Provide the [x, y] coordinate of the cell's center where the given text is located.  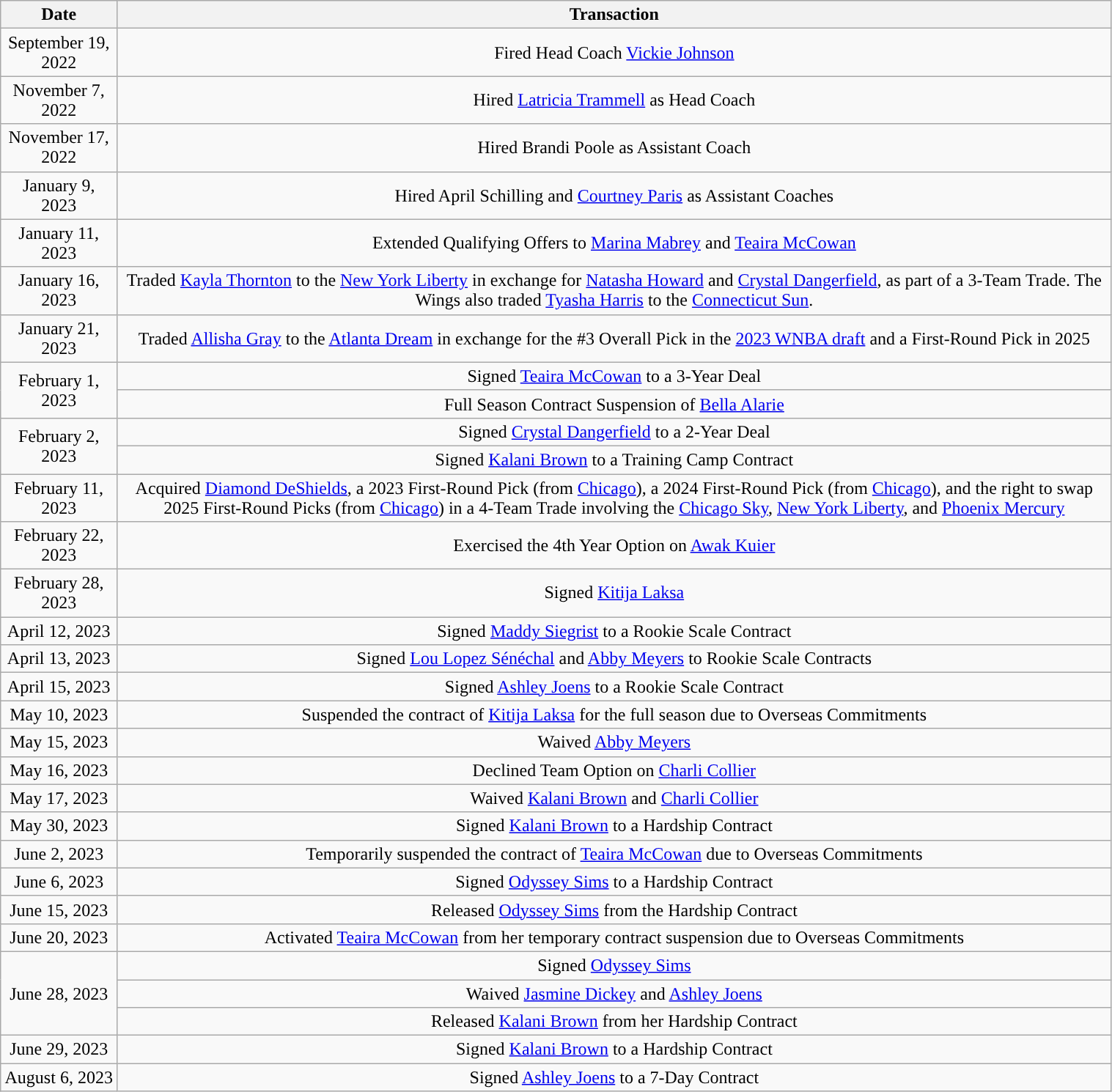
Temporarily suspended the contract of Teaira McCowan due to Overseas Commitments [614, 854]
Signed Ashley Joens to a 7-Day Contract [614, 1077]
January 21, 2023 [59, 339]
January 11, 2023 [59, 243]
Waived Kalani Brown and Charli Collier [614, 798]
June 20, 2023 [59, 937]
Signed Kitija Laksa [614, 594]
February 11, 2023 [59, 497]
Full Season Contract Suspension of Bella Alarie [614, 404]
May 30, 2023 [59, 826]
February 2, 2023 [59, 446]
January 16, 2023 [59, 290]
May 10, 2023 [59, 715]
May 15, 2023 [59, 742]
Signed Teaira McCowan to a 3-Year Deal [614, 376]
June 29, 2023 [59, 1049]
November 7, 2022 [59, 100]
Waived Abby Meyers [614, 742]
Signed Lou Lopez Sénéchal and Abby Meyers to Rookie Scale Contracts [614, 659]
Released Kalani Brown from her Hardship Contract [614, 1022]
Transaction [614, 15]
February 28, 2023 [59, 594]
Exercised the 4th Year Option on Awak Kuier [614, 545]
February 22, 2023 [59, 545]
Signed Kalani Brown to a Training Camp Contract [614, 460]
Fired Head Coach Vickie Johnson [614, 53]
Signed Odyssey Sims [614, 965]
June 2, 2023 [59, 854]
November 17, 2022 [59, 148]
Signed Ashley Joens to a Rookie Scale Contract [614, 687]
Traded Allisha Gray to the Atlanta Dream in exchange for the #3 Overall Pick in the 2023 WNBA draft and a First-Round Pick in 2025 [614, 339]
June 15, 2023 [59, 910]
Hired Brandi Poole as Assistant Coach [614, 148]
Released Odyssey Sims from the Hardship Contract [614, 910]
Activated Teaira McCowan from her temporary contract suspension due to Overseas Commitments [614, 937]
June 28, 2023 [59, 993]
September 19, 2022 [59, 53]
April 13, 2023 [59, 659]
Waived Jasmine Dickey and Ashley Joens [614, 993]
Extended Qualifying Offers to Marina Mabrey and Teaira McCowan [614, 243]
Date [59, 15]
Hired Latricia Trammell as Head Coach [614, 100]
May 16, 2023 [59, 770]
Signed Maddy Siegrist to a Rookie Scale Contract [614, 631]
Suspended the contract of Kitija Laksa for the full season due to Overseas Commitments [614, 715]
April 12, 2023 [59, 631]
Declined Team Option on Charli Collier [614, 770]
May 17, 2023 [59, 798]
January 9, 2023 [59, 195]
February 1, 2023 [59, 390]
June 6, 2023 [59, 882]
Signed Crystal Dangerfield to a 2-Year Deal [614, 432]
April 15, 2023 [59, 687]
Signed Odyssey Sims to a Hardship Contract [614, 882]
Hired April Schilling and Courtney Paris as Assistant Coaches [614, 195]
August 6, 2023 [59, 1077]
